Provide the [x, y] coordinate of the cell's center where the given text is located.  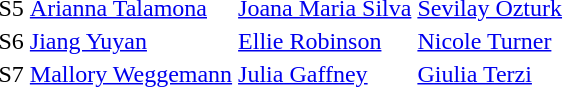
Ellie Robinson [325, 41]
Jiang Yuyan [130, 41]
